Return the (x, y) coordinate for the center point of the cell that contains the specified text.  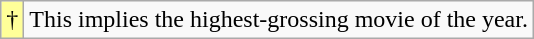
† (12, 20)
This implies the highest-grossing movie of the year. (279, 20)
